Capture the cell that displays the provided text and extract its (x, y) central coordinate. 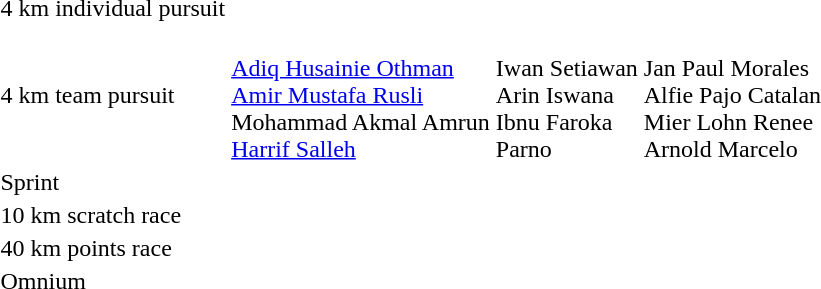
Iwan SetiawanArin IswanaIbnu FarokaParno (566, 95)
Adiq Husainie OthmanAmir Mustafa RusliMohammad Akmal AmrunHarrif Salleh (361, 95)
